Determine the [x, y] coordinate at the center of the cell enclosing the given text.  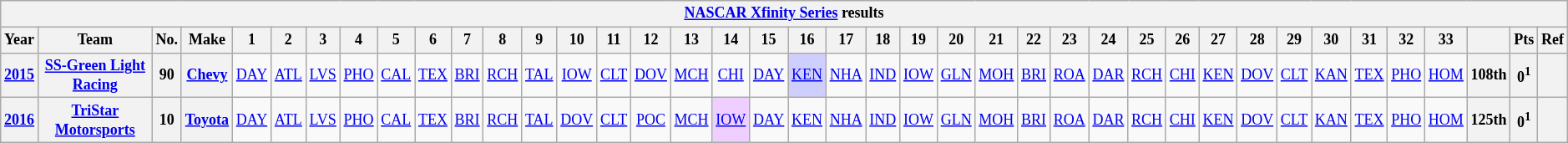
31 [1369, 40]
Year [20, 40]
27 [1218, 40]
7 [468, 40]
18 [883, 40]
19 [918, 40]
Ref [1553, 40]
5 [396, 40]
29 [1294, 40]
Make [207, 40]
15 [769, 40]
12 [651, 40]
4 [359, 40]
16 [807, 40]
Toyota [207, 120]
9 [539, 40]
Chevy [207, 75]
26 [1182, 40]
SS-Green Light Racing [95, 75]
1 [251, 40]
2016 [20, 120]
8 [503, 40]
25 [1147, 40]
11 [615, 40]
21 [997, 40]
108th [1489, 75]
TriStar Motorsports [95, 120]
3 [322, 40]
28 [1257, 40]
13 [691, 40]
32 [1406, 40]
22 [1034, 40]
NASCAR Xfinity Series results [784, 13]
90 [167, 75]
6 [433, 40]
17 [846, 40]
30 [1331, 40]
Pts [1525, 40]
125th [1489, 120]
2015 [20, 75]
POC [651, 120]
20 [956, 40]
Team [95, 40]
23 [1069, 40]
14 [731, 40]
24 [1109, 40]
2 [288, 40]
No. [167, 40]
33 [1446, 40]
